Detect which cell encompasses the target text, then output its [X, Y] center coordinate. 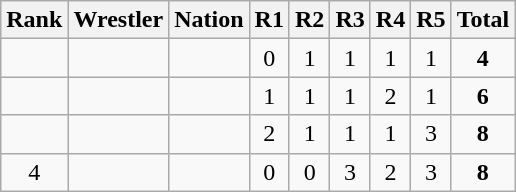
R3 [350, 20]
Total [483, 20]
Nation [209, 20]
R5 [431, 20]
R4 [390, 20]
Wrestler [118, 20]
R2 [309, 20]
Rank [34, 20]
6 [483, 96]
R1 [269, 20]
